Provide the [x, y] coordinate of the cell's center where the given text is located.  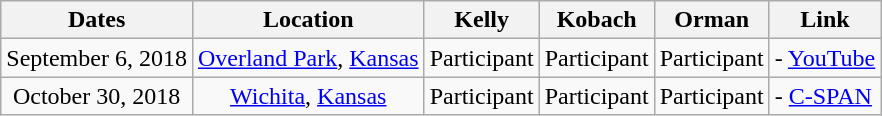
Orman [712, 20]
- YouTube [825, 58]
September 6, 2018 [97, 58]
Overland Park, Kansas [308, 58]
Dates [97, 20]
Wichita, Kansas [308, 96]
October 30, 2018 [97, 96]
Link [825, 20]
Location [308, 20]
- C-SPAN [825, 96]
Kelly [482, 20]
Kobach [596, 20]
